Capture the cell that displays the provided text and extract its [x, y] central coordinate. 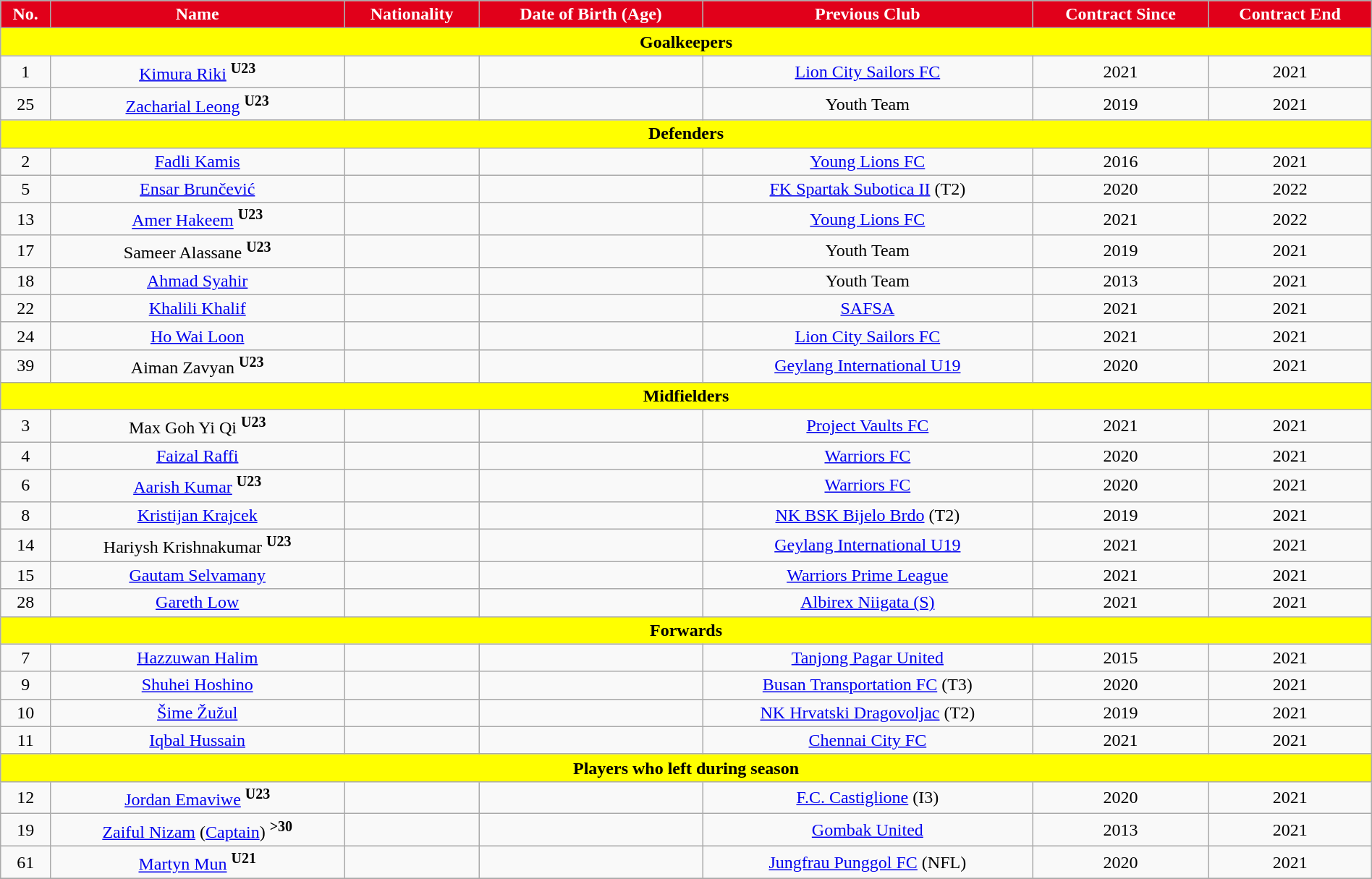
13 [26, 218]
Goalkeepers [686, 42]
Jordan Emaviwe U23 [198, 797]
Ensar Brunčević [198, 189]
Amer Hakeem U23 [198, 218]
28 [26, 603]
Kimura Riki U23 [198, 72]
Albirex Niigata (S) [868, 603]
22 [26, 308]
Forwards [686, 630]
1 [26, 72]
9 [26, 685]
18 [26, 281]
7 [26, 658]
Nationality [412, 14]
Shuhei Hoshino [198, 685]
Khalili Khalif [198, 308]
39 [26, 366]
14 [26, 545]
Gautam Selvamany [198, 575]
3 [26, 425]
Sameer Alassane U23 [198, 252]
Busan Transportation FC (T3) [868, 685]
Zacharial Leong U23 [198, 104]
2 [26, 161]
Warriors Prime League [868, 575]
F.C. Castiglione (I3) [868, 797]
2015 [1120, 658]
FK Spartak Subotica II (T2) [868, 189]
6 [26, 486]
Aiman Zavyan U23 [198, 366]
8 [26, 515]
Zaiful Nizam (Captain) >30 [198, 831]
Max Goh Yi Qi U23 [198, 425]
10 [26, 713]
Tanjong Pagar United [868, 658]
Kristijan Krajcek [198, 515]
Faizal Raffi [198, 456]
Šime Žužul [198, 713]
12 [26, 797]
15 [26, 575]
19 [26, 831]
Ho Wai Loon [198, 336]
Project Vaults FC [868, 425]
61 [26, 862]
Midfielders [686, 396]
5 [26, 189]
4 [26, 456]
Martyn Mun U21 [198, 862]
Players who left during season [686, 768]
SAFSA [868, 308]
No. [26, 14]
NK Hrvatski Dragovoljac (T2) [868, 713]
Iqbal Hussain [198, 740]
Hazzuwan Halim [198, 658]
11 [26, 740]
Previous Club [868, 14]
Date of Birth (Age) [590, 14]
Gareth Low [198, 603]
Hariysh Krishnakumar U23 [198, 545]
NK BSK Bijelo Brdo (T2) [868, 515]
Chennai City FC [868, 740]
17 [26, 252]
Contract End [1290, 14]
Name [198, 14]
Contract Since [1120, 14]
Jungfrau Punggol FC (NFL) [868, 862]
Aarish Kumar U23 [198, 486]
2016 [1120, 161]
25 [26, 104]
Defenders [686, 134]
Gombak United [868, 831]
24 [26, 336]
Fadli Kamis [198, 161]
Ahmad Syahir [198, 281]
